Determine the [X, Y] coordinate at the center of the cell enclosing the given text.  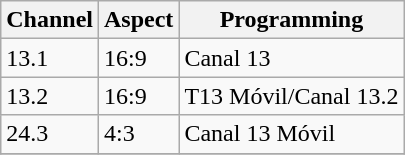
Programming [292, 20]
Channel [50, 20]
Canal 13 Móvil [292, 134]
Canal 13 [292, 58]
Aspect [139, 20]
4:3 [139, 134]
13.2 [50, 96]
13.1 [50, 58]
24.3 [50, 134]
T13 Móvil/Canal 13.2 [292, 96]
